Provide the (X, Y) coordinate of the cell's center where the given text is located.  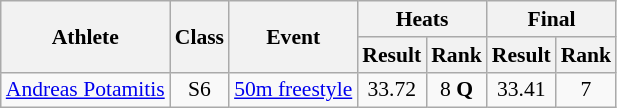
S6 (200, 90)
Heats (422, 19)
Athlete (86, 36)
7 (586, 90)
50m freestyle (293, 90)
33.41 (522, 90)
8 Q (456, 90)
Class (200, 36)
33.72 (392, 90)
Andreas Potamitis (86, 90)
Final (552, 19)
Event (293, 36)
